Extract the [x, y] coordinate from the center of the cell holding the provided text.  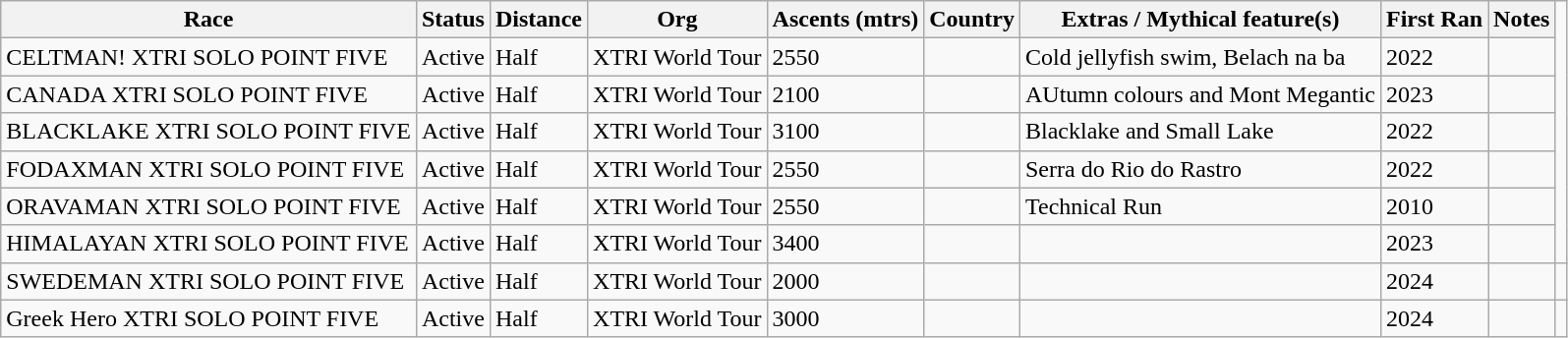
Serra do Rio do Rastro [1199, 169]
3400 [845, 244]
Distance [539, 20]
2010 [1433, 206]
Technical Run [1199, 206]
HIMALAYAN XTRI SOLO POINT FIVE [208, 244]
Greek Hero XTRI SOLO POINT FIVE [208, 318]
AUtumn colours and Mont Megantic [1199, 94]
Ascents (mtrs) [845, 20]
Cold jellyfish swim, Belach na ba [1199, 57]
ORAVAMAN XTRI SOLO POINT FIVE [208, 206]
Country [972, 20]
3000 [845, 318]
3100 [845, 132]
BLACKLAKE XTRI SOLO POINT FIVE [208, 132]
Blacklake and Small Lake [1199, 132]
FODAXMAN XTRI SOLO POINT FIVE [208, 169]
Extras / Mythical feature(s) [1199, 20]
First Ran [1433, 20]
Notes [1522, 20]
CANADA XTRI SOLO POINT FIVE [208, 94]
SWEDEMAN XTRI SOLO POINT FIVE [208, 281]
CELTMAN! XTRI SOLO POINT FIVE [208, 57]
Race [208, 20]
2000 [845, 281]
Status [452, 20]
2100 [845, 94]
Org [678, 20]
